Pinpoint the cell where the given text exists, returning its [x, y] midpoint coordinate. 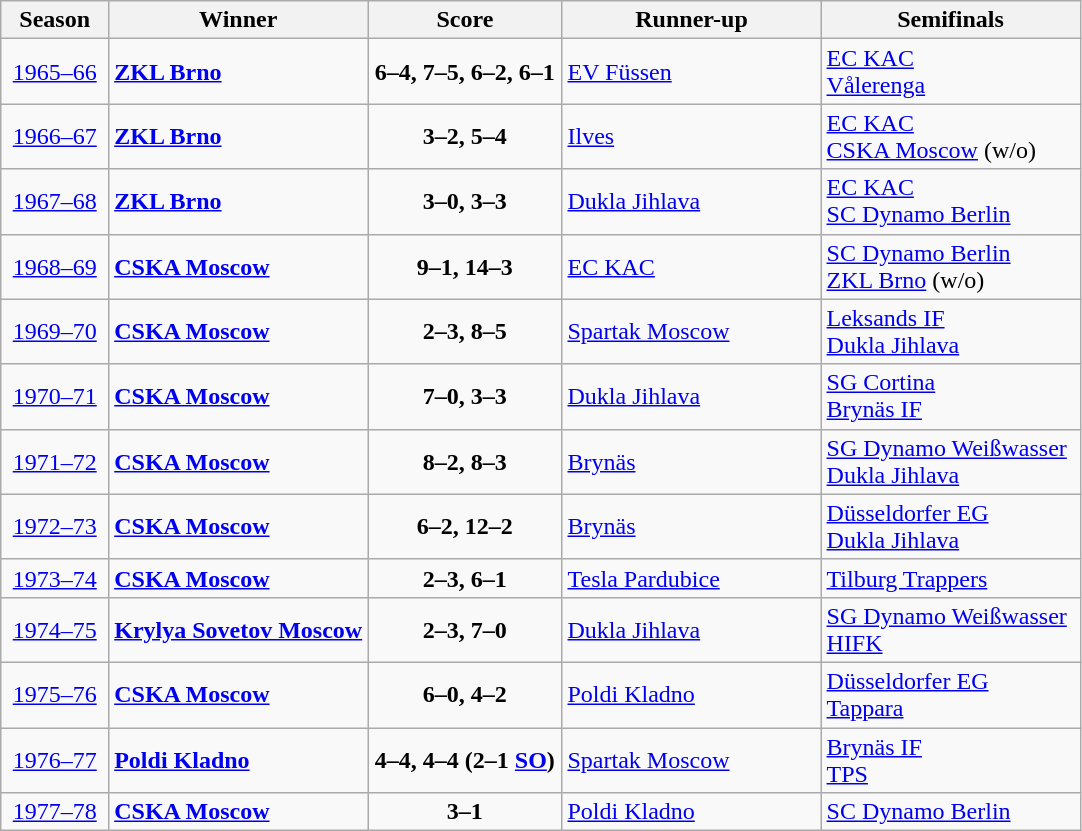
EC KAC CSKA Moscow (w/o) [950, 136]
Krylya Sovetov Moscow [238, 630]
1966–67 [55, 136]
Winner [238, 20]
EC KAC Vålerenga [950, 72]
2–3, 8–5 [465, 332]
Semifinals [950, 20]
1974–75 [55, 630]
1976–77 [55, 760]
1971–72 [55, 462]
3–2, 5–4 [465, 136]
Düsseldorfer EG Dukla Jihlava [950, 526]
EC KAC [692, 266]
Brynäs IF TPS [950, 760]
1975–76 [55, 694]
SC Dynamo Berlin [950, 812]
EV Füssen [692, 72]
SG Dynamo Weißwasser Dukla Jihlava [950, 462]
9–1, 14–3 [465, 266]
SG Cortina Brynäs IF [950, 396]
Düsseldorfer EG Tappara [950, 694]
2–3, 6–1 [465, 578]
Runner-up [692, 20]
1973–74 [55, 578]
Tesla Pardubice [692, 578]
3–1 [465, 812]
1977–78 [55, 812]
Ilves [692, 136]
2–3, 7–0 [465, 630]
1970–71 [55, 396]
Score [465, 20]
6–2, 12–2 [465, 526]
3–0, 3–3 [465, 202]
1967–68 [55, 202]
Leksands IF Dukla Jihlava [950, 332]
6–4, 7–5, 6–2, 6–1 [465, 72]
Season [55, 20]
SG Dynamo Weißwasser HIFK [950, 630]
1972–73 [55, 526]
SC Dynamo Berlin ZKL Brno (w/o) [950, 266]
EC KAC SC Dynamo Berlin [950, 202]
6–0, 4–2 [465, 694]
7–0, 3–3 [465, 396]
1965–66 [55, 72]
1969–70 [55, 332]
Tilburg Trappers [950, 578]
1968–69 [55, 266]
4–4, 4–4 (2–1 SO) [465, 760]
8–2, 8–3 [465, 462]
